Extract the [x, y] coordinate from the center of the cell holding the provided text.  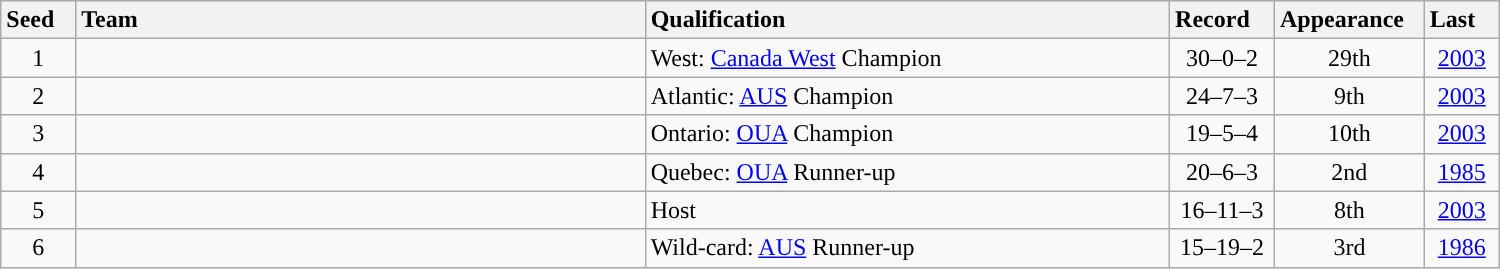
Appearance [1349, 20]
5 [38, 210]
24–7–3 [1222, 96]
Team [360, 20]
Host [907, 210]
Record [1222, 20]
1986 [1462, 248]
1985 [1462, 172]
3 [38, 134]
3rd [1349, 248]
Quebec: OUA Runner-up [907, 172]
9th [1349, 96]
West: Canada West Champion [907, 58]
Last [1462, 20]
2nd [1349, 172]
4 [38, 172]
1 [38, 58]
Seed [38, 20]
2 [38, 96]
6 [38, 248]
Wild-card: AUS Runner-up [907, 248]
19–5–4 [1222, 134]
16–11–3 [1222, 210]
8th [1349, 210]
Ontario: OUA Champion [907, 134]
15–19–2 [1222, 248]
Qualification [907, 20]
30–0–2 [1222, 58]
20–6–3 [1222, 172]
10th [1349, 134]
Atlantic: AUS Champion [907, 96]
29th [1349, 58]
